For the text-containing cell, return its midpoint in [x, y] coordinate format. 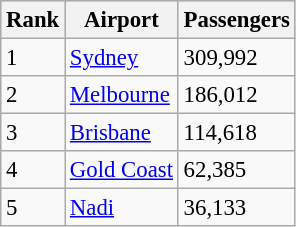
1 [33, 58]
186,012 [236, 95]
2 [33, 95]
5 [33, 208]
Rank [33, 20]
Brisbane [122, 133]
62,385 [236, 170]
Passengers [236, 20]
309,992 [236, 58]
Gold Coast [122, 170]
Sydney [122, 58]
3 [33, 133]
4 [33, 170]
114,618 [236, 133]
36,133 [236, 208]
Nadi [122, 208]
Airport [122, 20]
Melbourne [122, 95]
